Pinpoint the cell where the given text exists, returning its (X, Y) midpoint coordinate. 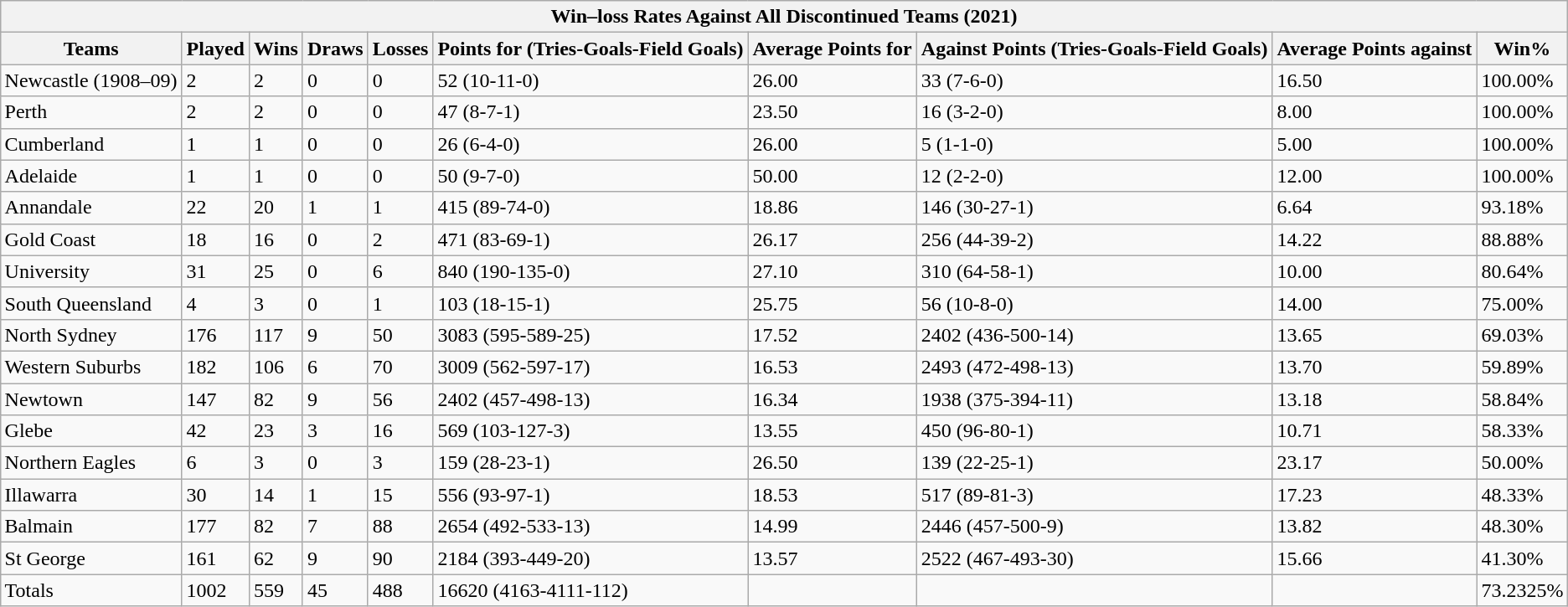
14.00 (1375, 303)
2184 (393-449-20) (591, 558)
Glebe (90, 431)
45 (335, 590)
Annandale (90, 208)
139 (22-25-1) (1094, 463)
Draws (335, 49)
73.2325% (1523, 590)
33 (7-6-0) (1094, 80)
556 (93-97-1) (591, 495)
59.89% (1523, 367)
13.57 (833, 558)
30 (215, 495)
2493 (472-498-13) (1094, 367)
17.23 (1375, 495)
3009 (562-597-17) (591, 367)
Adelaide (90, 176)
2402 (436-500-14) (1094, 335)
2402 (457-498-13) (591, 399)
256 (44-39-2) (1094, 239)
13.55 (833, 431)
15.66 (1375, 558)
58.33% (1523, 431)
18 (215, 239)
14.22 (1375, 239)
2654 (492-533-13) (591, 527)
Win–loss Rates Against All Discontinued Teams (2021) (784, 17)
7 (335, 527)
17.52 (833, 335)
177 (215, 527)
Average Points for (833, 49)
6.64 (1375, 208)
69.03% (1523, 335)
56 (10-8-0) (1094, 303)
13.82 (1375, 527)
70 (400, 367)
50 (400, 335)
13.70 (1375, 367)
840 (190-135-0) (591, 271)
88.88% (1523, 239)
450 (96-80-1) (1094, 431)
1938 (375-394-11) (1094, 399)
5 (1-1-0) (1094, 144)
Cumberland (90, 144)
23.17 (1375, 463)
42 (215, 431)
2522 (467-493-30) (1094, 558)
88 (400, 527)
University (90, 271)
Average Points against (1375, 49)
47 (8-7-1) (591, 112)
12 (2-2-0) (1094, 176)
Illawarra (90, 495)
147 (215, 399)
517 (89-81-3) (1094, 495)
56 (400, 399)
16.34 (833, 399)
26.17 (833, 239)
North Sydney (90, 335)
41.30% (1523, 558)
75.00% (1523, 303)
146 (30-27-1) (1094, 208)
Totals (90, 590)
Played (215, 49)
Newtown (90, 399)
415 (89-74-0) (591, 208)
Balmain (90, 527)
488 (400, 590)
50 (9-7-0) (591, 176)
176 (215, 335)
27.10 (833, 271)
62 (276, 558)
20 (276, 208)
22 (215, 208)
Losses (400, 49)
2446 (457-500-9) (1094, 527)
50.00 (833, 176)
16.50 (1375, 80)
58.84% (1523, 399)
23 (276, 431)
Newcastle (1908–09) (90, 80)
10.71 (1375, 431)
23.50 (833, 112)
Perth (90, 112)
South Queensland (90, 303)
12.00 (1375, 176)
1002 (215, 590)
103 (18-15-1) (591, 303)
52 (10-11-0) (591, 80)
4 (215, 303)
18.86 (833, 208)
3083 (595-589-25) (591, 335)
182 (215, 367)
50.00% (1523, 463)
26 (6-4-0) (591, 144)
31 (215, 271)
48.33% (1523, 495)
8.00 (1375, 112)
106 (276, 367)
16.53 (833, 367)
Win% (1523, 49)
Points for (Tries-Goals-Field Goals) (591, 49)
5.00 (1375, 144)
16 (3-2-0) (1094, 112)
569 (103-127-3) (591, 431)
48.30% (1523, 527)
161 (215, 558)
Wins (276, 49)
14 (276, 495)
471 (83-69-1) (591, 239)
Northern Eagles (90, 463)
Western Suburbs (90, 367)
25.75 (833, 303)
14.99 (833, 527)
13.65 (1375, 335)
80.64% (1523, 271)
559 (276, 590)
117 (276, 335)
159 (28-23-1) (591, 463)
93.18% (1523, 208)
Teams (90, 49)
90 (400, 558)
15 (400, 495)
Gold Coast (90, 239)
25 (276, 271)
18.53 (833, 495)
Against Points (Tries-Goals-Field Goals) (1094, 49)
13.18 (1375, 399)
16620 (4163-4111-112) (591, 590)
10.00 (1375, 271)
26.50 (833, 463)
St George (90, 558)
310 (64-58-1) (1094, 271)
